Return [X, Y] of the center of cell containing provided text 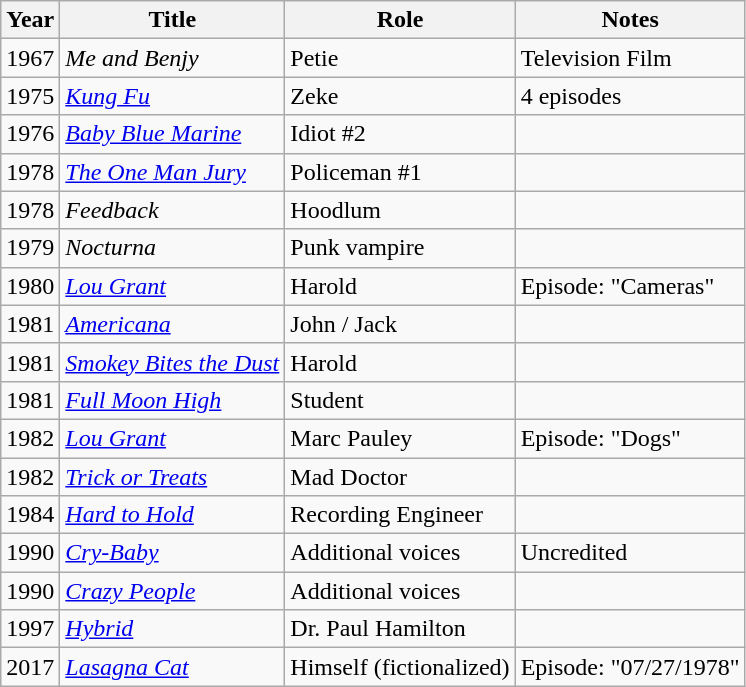
1976 [30, 134]
John / Jack [400, 324]
Full Moon High [172, 400]
Dr. Paul Hamilton [400, 629]
4 episodes [630, 96]
Idiot #2 [400, 134]
Title [172, 20]
Crazy People [172, 591]
1967 [30, 58]
Lasagna Cat [172, 667]
Me and Benjy [172, 58]
Punk vampire [400, 248]
Smokey Bites the Dust [172, 362]
Episode: "07/27/1978" [630, 667]
Hard to Hold [172, 515]
1979 [30, 248]
Recording Engineer [400, 515]
Role [400, 20]
Student [400, 400]
Hybrid [172, 629]
Feedback [172, 210]
1975 [30, 96]
Policeman #1 [400, 172]
Americana [172, 324]
Cry-Baby [172, 553]
Uncredited [630, 553]
Hoodlum [400, 210]
2017 [30, 667]
1980 [30, 286]
Baby Blue Marine [172, 134]
Episode: "Cameras" [630, 286]
Kung Fu [172, 96]
Television Film [630, 58]
1984 [30, 515]
Nocturna [172, 248]
Zeke [400, 96]
1997 [30, 629]
The One Man Jury [172, 172]
Petie [400, 58]
Trick or Treats [172, 477]
Himself (fictionalized) [400, 667]
Notes [630, 20]
Episode: "Dogs" [630, 438]
Marc Pauley [400, 438]
Mad Doctor [400, 477]
Year [30, 20]
